Locate the cell with the specified text and output its (X, Y) center coordinate. 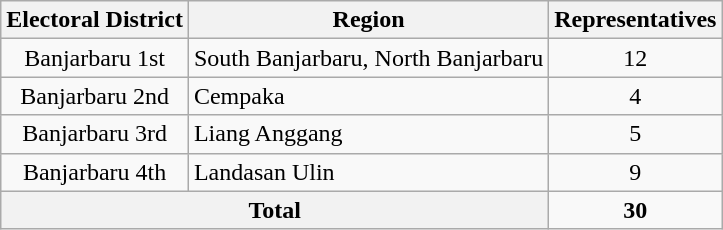
5 (636, 134)
12 (636, 58)
Electoral District (95, 20)
9 (636, 172)
Banjarbaru 2nd (95, 96)
30 (636, 210)
Banjarbaru 4th (95, 172)
4 (636, 96)
Landasan Ulin (368, 172)
Banjarbaru 3rd (95, 134)
Cempaka (368, 96)
Region (368, 20)
Total (275, 210)
Liang Anggang (368, 134)
Representatives (636, 20)
Banjarbaru 1st (95, 58)
South Banjarbaru, North Banjarbaru (368, 58)
